Find where the given text appears and provide that cell's center as [x, y] coordinate. 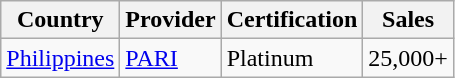
Country [60, 20]
Provider [170, 20]
PARI [170, 58]
25,000+ [408, 58]
Certification [292, 20]
Platinum [292, 58]
Sales [408, 20]
Philippines [60, 58]
